Provide the (X, Y) coordinate of the cell's center where the given text is located.  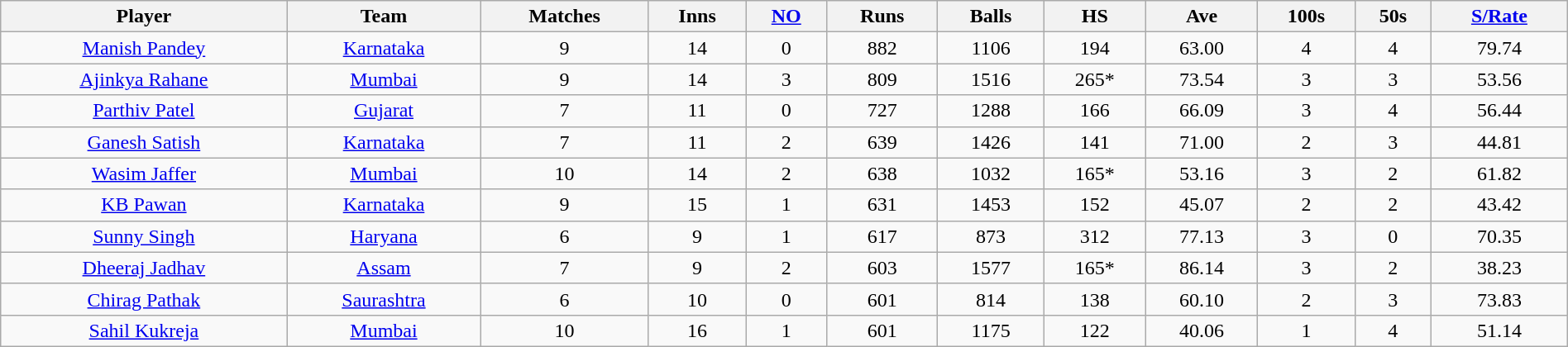
1175 (991, 330)
43.42 (1500, 205)
1032 (991, 173)
Player (144, 17)
15 (696, 205)
45.07 (1201, 205)
Team (384, 17)
1426 (991, 142)
66.09 (1201, 111)
166 (1095, 111)
814 (991, 299)
NO (786, 17)
617 (882, 236)
100s (1307, 17)
727 (882, 111)
882 (882, 48)
50s (1393, 17)
1577 (991, 268)
53.16 (1201, 173)
Wasim Jaffer (144, 173)
Ajinkya Rahane (144, 79)
312 (1095, 236)
Haryana (384, 236)
Chirag Pathak (144, 299)
56.44 (1500, 111)
Dheeraj Jadhav (144, 268)
63.00 (1201, 48)
Assam (384, 268)
638 (882, 173)
HS (1095, 17)
Parthiv Patel (144, 111)
603 (882, 268)
1453 (991, 205)
194 (1095, 48)
1106 (991, 48)
Gujarat (384, 111)
873 (991, 236)
53.56 (1500, 79)
Runs (882, 17)
631 (882, 205)
639 (882, 142)
79.74 (1500, 48)
KB Pawan (144, 205)
77.13 (1201, 236)
Inns (696, 17)
86.14 (1201, 268)
40.06 (1201, 330)
Sunny Singh (144, 236)
73.54 (1201, 79)
152 (1095, 205)
Matches (564, 17)
Saurashtra (384, 299)
70.35 (1500, 236)
71.00 (1201, 142)
809 (882, 79)
265* (1095, 79)
S/Rate (1500, 17)
38.23 (1500, 268)
141 (1095, 142)
73.83 (1500, 299)
1288 (991, 111)
Sahil Kukreja (144, 330)
122 (1095, 330)
1516 (991, 79)
44.81 (1500, 142)
16 (696, 330)
61.82 (1500, 173)
Balls (991, 17)
51.14 (1500, 330)
Manish Pandey (144, 48)
Ganesh Satish (144, 142)
60.10 (1201, 299)
Ave (1201, 17)
138 (1095, 299)
